Search for the cell housing the specified text and yield its [x, y] center coordinate. 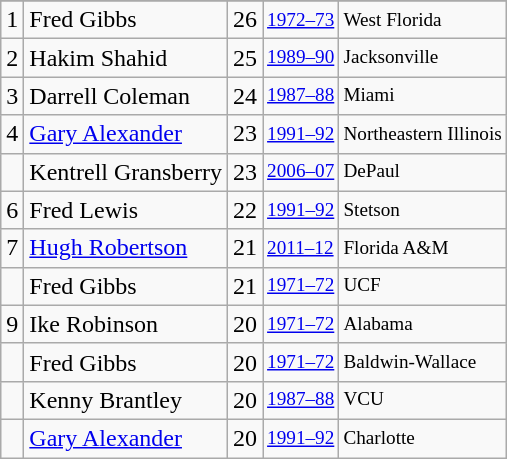
Alabama [422, 324]
24 [244, 96]
Baldwin-Wallace [422, 362]
1 [12, 20]
3 [12, 96]
West Florida [422, 20]
Kenny Brantley [126, 400]
2 [12, 58]
6 [12, 210]
Hakim Shahid [126, 58]
Stetson [422, 210]
1972–73 [301, 20]
Charlotte [422, 438]
UCF [422, 286]
26 [244, 20]
2011–12 [301, 248]
Fred Lewis [126, 210]
VCU [422, 400]
Hugh Robertson [126, 248]
22 [244, 210]
Florida A&M [422, 248]
Miami [422, 96]
Ike Robinson [126, 324]
1989–90 [301, 58]
9 [12, 324]
Jacksonville [422, 58]
2006–07 [301, 172]
25 [244, 58]
Northeastern Illinois [422, 134]
7 [12, 248]
4 [12, 134]
Kentrell Gransberry [126, 172]
DePaul [422, 172]
Darrell Coleman [126, 96]
